Identify which cell holds the provided text, then report its (X, Y) central coordinate. 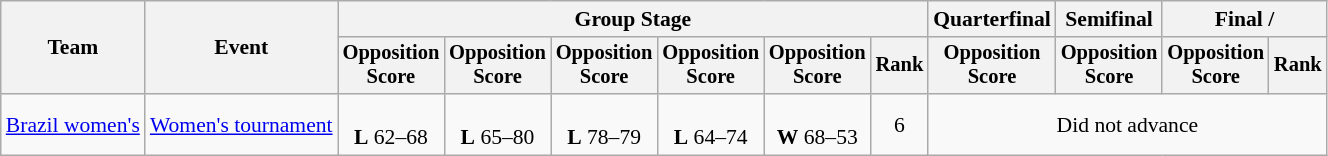
L 62–68 (392, 124)
L 64–74 (710, 124)
L 78–79 (604, 124)
Semifinal (1110, 19)
Event (242, 48)
Brazil women's (73, 124)
Women's tournament (242, 124)
6 (900, 124)
L 65–80 (498, 124)
Team (73, 48)
Final / (1244, 19)
W 68–53 (818, 124)
Quarterfinal (992, 19)
Did not advance (1127, 124)
Group Stage (634, 19)
